Scan for the cell matching the given text and deliver its [x, y] coordinate at center. 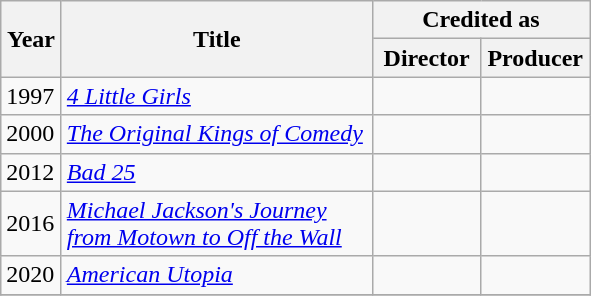
1997 [32, 96]
Bad 25 [216, 172]
2000 [32, 134]
Michael Jackson's Journey from Motown to Off the Wall [216, 224]
4 Little Girls [216, 96]
2012 [32, 172]
Credited as [480, 20]
Director [426, 58]
2016 [32, 224]
Title [216, 39]
American Utopia [216, 275]
Producer [536, 58]
The Original Kings of Comedy [216, 134]
2020 [32, 275]
Year [32, 39]
